Output the (x, y) coordinate of the center of the cell containing the given text.  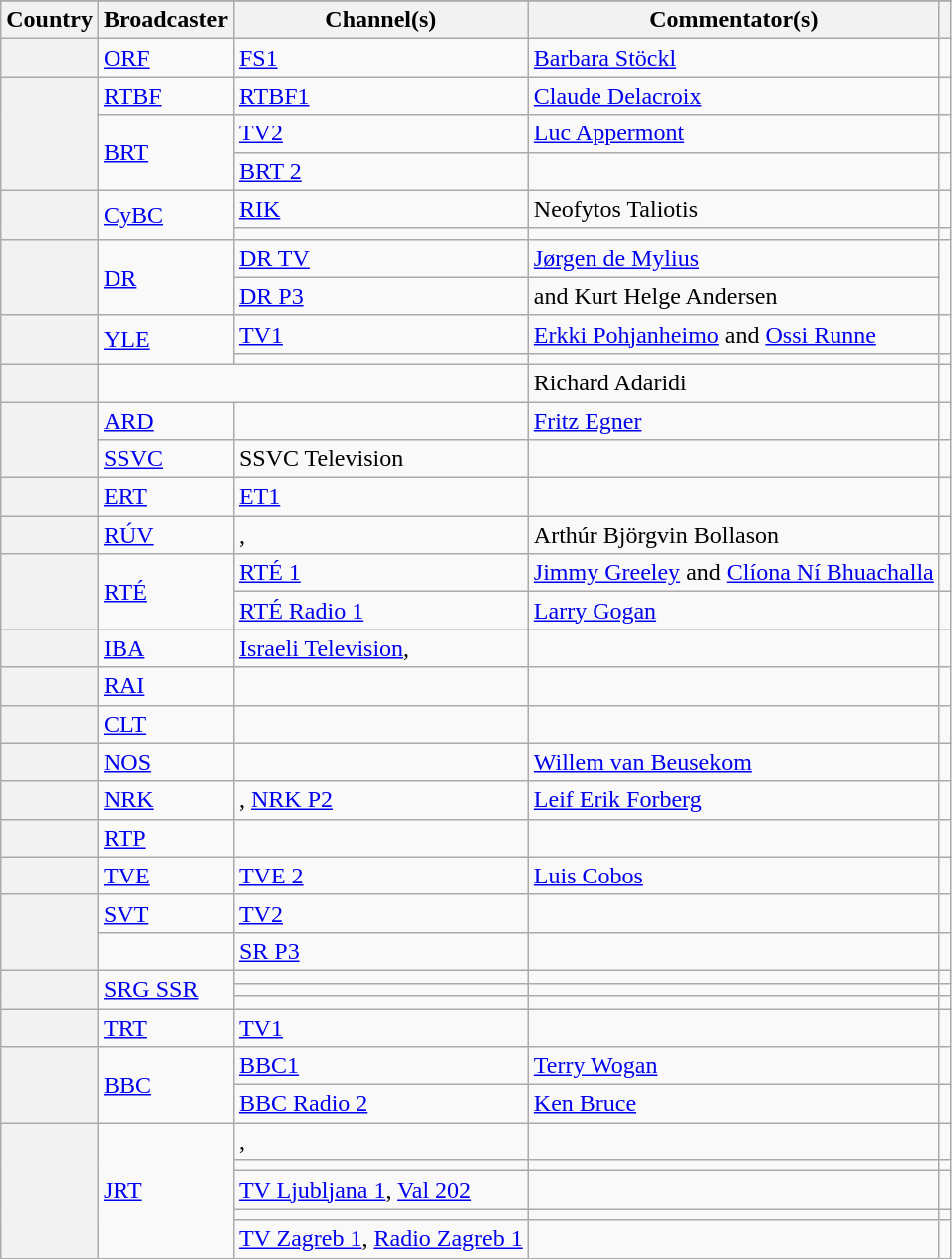
Arthúr Björgvin Bollason (733, 535)
NOS (165, 762)
SVT (165, 913)
DR TV (380, 258)
and Kurt Helge Andersen (733, 296)
CyBC (165, 215)
IBA (165, 648)
TV Ljubljana 1, Val 202 (380, 1190)
DR (165, 277)
RIK (380, 209)
Willem van Beusekom (733, 762)
Channel(s) (380, 20)
Jørgen de Mylius (733, 258)
Israeli Television, (380, 648)
BBC Radio 2 (380, 1104)
Fritz Egner (733, 421)
TVE (165, 876)
RTBF (165, 96)
Richard Adaridi (733, 382)
Jimmy Greeley and Clíona Ní Bhuachalla (733, 573)
RÚV (165, 535)
SSVC Television (380, 459)
FS1 (380, 58)
Ken Bruce (733, 1104)
SR P3 (380, 951)
BBC1 (380, 1066)
Country (50, 20)
Larry Gogan (733, 611)
TVE 2 (380, 876)
Broadcaster (165, 20)
RAI (165, 686)
Neofytos Taliotis (733, 209)
NRK (165, 800)
RTÉ (165, 592)
Luc Appermont (733, 133)
ERT (165, 497)
RTÉ Radio 1 (380, 611)
ARD (165, 421)
BRT (165, 152)
Commentator(s) (733, 20)
RTBF1 (380, 96)
SRG SSR (165, 989)
DR P3 (380, 296)
YLE (165, 339)
SSVC (165, 459)
Barbara Stöckl (733, 58)
ORF (165, 58)
TRT (165, 1027)
Luis Cobos (733, 876)
Terry Wogan (733, 1066)
BBC (165, 1085)
JRT (165, 1190)
Erkki Pohjanheimo and Ossi Runne (733, 334)
RTÉ 1 (380, 573)
RTP (165, 838)
BRT 2 (380, 171)
TV Zagreb 1, Radio Zagreb 1 (380, 1239)
, NRK P2 (380, 800)
Leif Erik Forberg (733, 800)
ET1 (380, 497)
CLT (165, 724)
Claude Delacroix (733, 96)
